Find where the given text appears and provide that cell's center as (X, Y) coordinate. 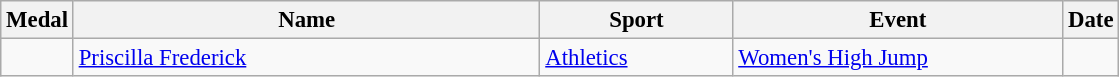
Date (1091, 20)
Athletics (636, 58)
Priscilla Frederick (306, 58)
Sport (636, 20)
Event (898, 20)
Women's High Jump (898, 58)
Medal (38, 20)
Name (306, 20)
